Detect which cell encompasses the target text, then output its [x, y] center coordinate. 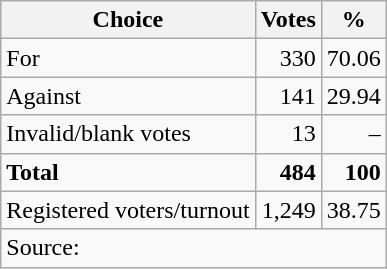
484 [288, 172]
13 [288, 134]
29.94 [354, 96]
100 [354, 172]
Votes [288, 20]
330 [288, 58]
Choice [128, 20]
– [354, 134]
141 [288, 96]
For [128, 58]
70.06 [354, 58]
% [354, 20]
38.75 [354, 210]
1,249 [288, 210]
Source: [194, 248]
Against [128, 96]
Registered voters/turnout [128, 210]
Invalid/blank votes [128, 134]
Total [128, 172]
